Detect which cell encompasses the target text, then output its (X, Y) center coordinate. 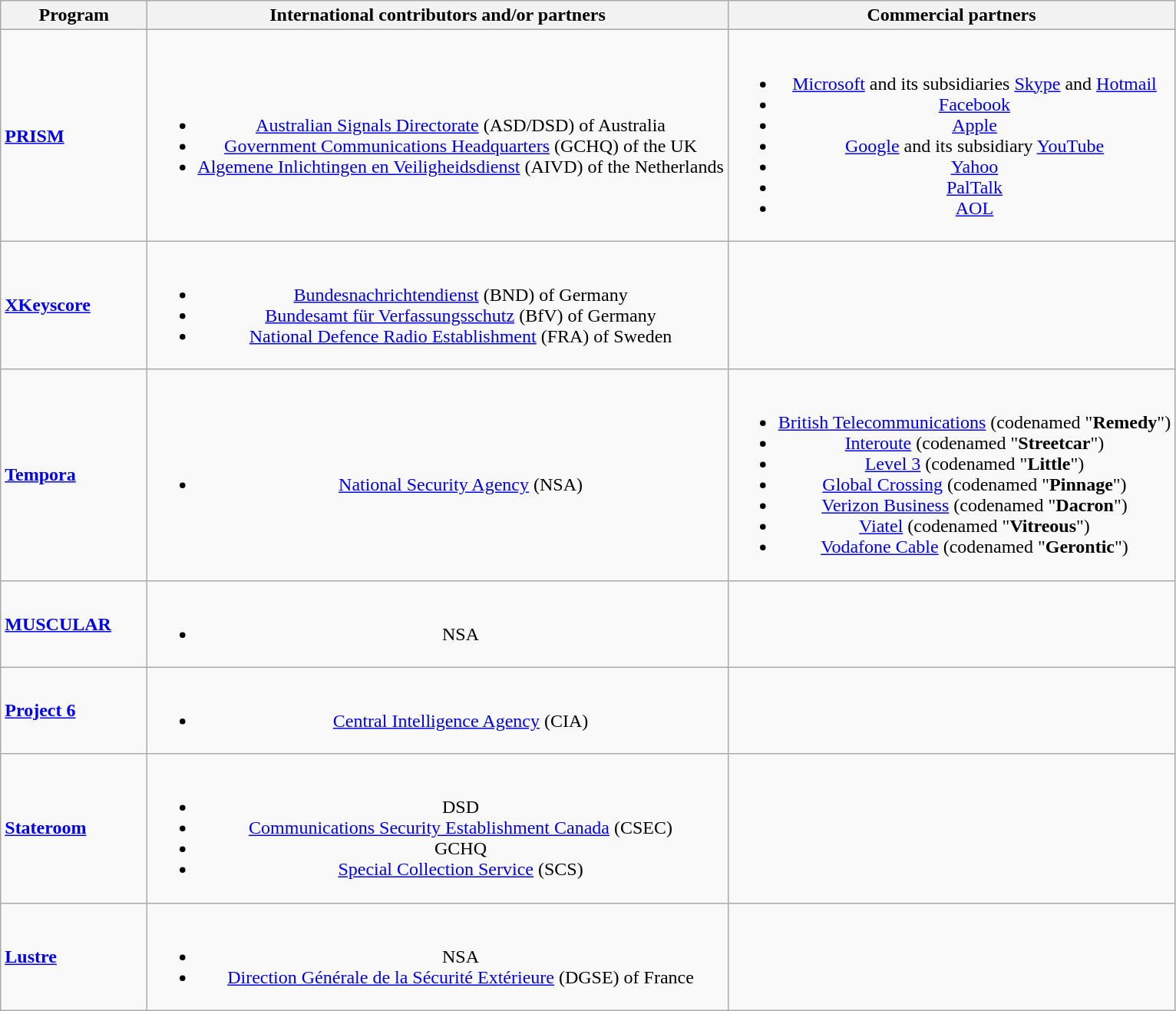
Central Intelligence Agency (CIA) (438, 711)
Program (74, 15)
XKeyscore (74, 306)
Commercial partners (951, 15)
Lustre (74, 956)
DSD Communications Security Establishment Canada (CSEC) GCHQ Special Collection Service (SCS) (438, 828)
Microsoft and its subsidiaries Skype and HotmailFacebookAppleGoogle and its subsidiary YouTubeYahooPalTalkAOL (951, 135)
Stateroom (74, 828)
PRISM (74, 135)
National Security Agency (NSA) (438, 474)
NSA (438, 623)
Tempora (74, 474)
International contributors and/or partners (438, 15)
Bundesnachrichtendienst (BND) of Germany Bundesamt für Verfassungsschutz (BfV) of Germany National Defence Radio Establishment (FRA) of Sweden (438, 306)
NSA Direction Générale de la Sécurité Extérieure (DGSE) of France (438, 956)
Project 6 (74, 711)
MUSCULAR (74, 623)
